Capture the cell that displays the provided text and extract its (X, Y) central coordinate. 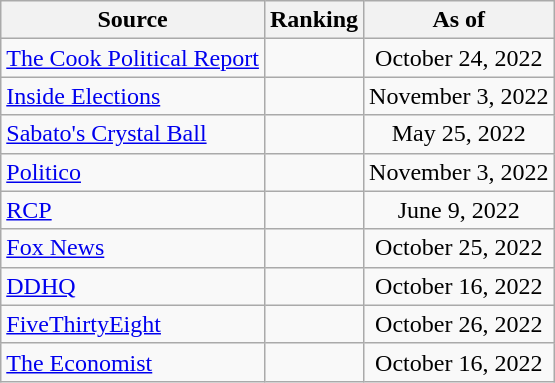
Source (133, 20)
October 24, 2022 (459, 58)
The Cook Political Report (133, 58)
June 9, 2022 (459, 210)
Inside Elections (133, 96)
DDHQ (133, 286)
RCP (133, 210)
As of (459, 20)
May 25, 2022 (459, 134)
FiveThirtyEight (133, 324)
Politico (133, 172)
Ranking (314, 20)
The Economist (133, 362)
October 25, 2022 (459, 248)
Fox News (133, 248)
Sabato's Crystal Ball (133, 134)
October 26, 2022 (459, 324)
